Pinpoint the cell where the given text exists, returning its (x, y) midpoint coordinate. 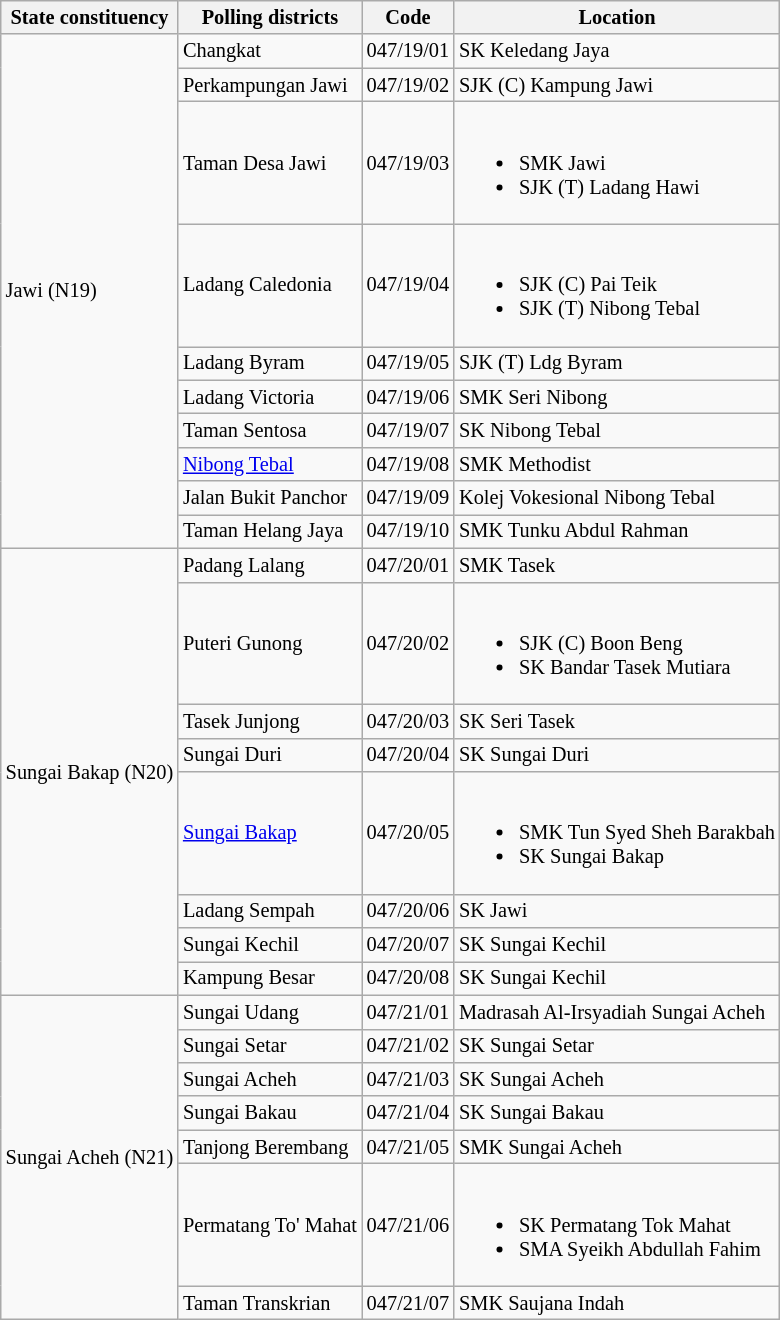
Tasek Junjong (270, 721)
Madrasah Al-Irsyadiah Sungai Acheh (617, 1012)
Taman Helang Jaya (270, 531)
Ladang Victoria (270, 397)
047/19/03 (408, 162)
047/21/01 (408, 1012)
SMK Tasek (617, 565)
Polling districts (270, 17)
047/20/03 (408, 721)
Puteri Gunong (270, 643)
Jawi (N19) (90, 291)
047/20/08 (408, 978)
Sungai Bakap (N20) (90, 772)
Kampung Besar (270, 978)
Sungai Bakau (270, 1113)
Sungai Acheh (270, 1079)
Sungai Bakap (270, 833)
SK Sungai Bakau (617, 1113)
Sungai Duri (270, 755)
SMK Seri Nibong (617, 397)
047/20/02 (408, 643)
SMK Saujana Indah (617, 1303)
SK Jawi (617, 911)
047/19/05 (408, 363)
SMK JawiSJK (T) Ladang Hawi (617, 162)
047/19/09 (408, 498)
047/19/01 (408, 51)
047/21/04 (408, 1113)
SK Permatang Tok MahatSMA Syeikh Abdullah Fahim (617, 1224)
047/20/04 (408, 755)
047/21/05 (408, 1147)
047/19/06 (408, 397)
Tanjong Berembang (270, 1147)
Ladang Byram (270, 363)
SJK (T) Ldg Byram (617, 363)
Taman Sentosa (270, 431)
Ladang Caledonia (270, 285)
047/19/10 (408, 531)
047/19/08 (408, 464)
Nibong Tebal (270, 464)
Changkat (270, 51)
047/21/06 (408, 1224)
SJK (C) Kampung Jawi (617, 85)
State constituency (90, 17)
047/21/07 (408, 1303)
Location (617, 17)
047/20/05 (408, 833)
SK Sungai Setar (617, 1046)
SK Sungai Duri (617, 755)
Ladang Sempah (270, 911)
047/19/04 (408, 285)
Taman Desa Jawi (270, 162)
SMK Sungai Acheh (617, 1147)
047/21/03 (408, 1079)
SK Seri Tasek (617, 721)
SK Sungai Acheh (617, 1079)
047/19/02 (408, 85)
Sungai Kechil (270, 945)
SMK Tun Syed Sheh BarakbahSK Sungai Bakap (617, 833)
047/20/06 (408, 911)
Padang Lalang (270, 565)
SJK (C) Boon BengSK Bandar Tasek Mutiara (617, 643)
Taman Transkrian (270, 1303)
047/21/02 (408, 1046)
SJK (C) Pai TeikSJK (T) Nibong Tebal (617, 285)
Code (408, 17)
Jalan Bukit Panchor (270, 498)
Sungai Setar (270, 1046)
047/20/01 (408, 565)
Sungai Acheh (N21) (90, 1157)
Permatang To' Mahat (270, 1224)
Sungai Udang (270, 1012)
SMK Methodist (617, 464)
SK Nibong Tebal (617, 431)
047/20/07 (408, 945)
SMK Tunku Abdul Rahman (617, 531)
Perkampungan Jawi (270, 85)
Kolej Vokesional Nibong Tebal (617, 498)
SK Keledang Jaya (617, 51)
047/19/07 (408, 431)
